Find where the given text appears and provide that cell's center as (x, y) coordinate. 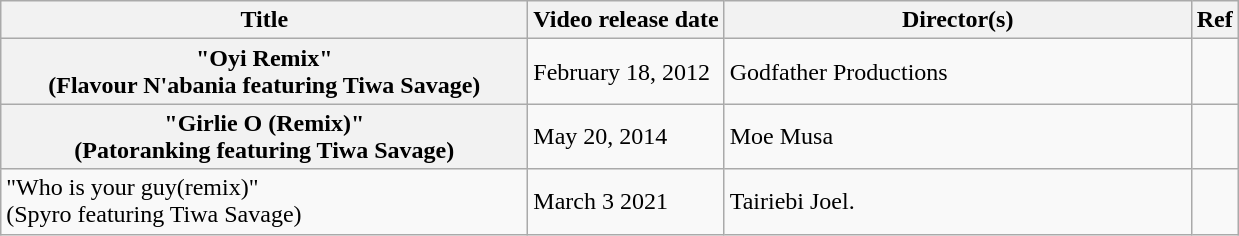
Godfather Productions (958, 72)
Title (264, 20)
"Who is your guy(remix)"(Spyro featuring Tiwa Savage) (264, 202)
Tairiebi Joel. (958, 202)
March 3 2021 (626, 202)
Moe Musa (958, 136)
"Oyi Remix" (Flavour N'abania featuring Tiwa Savage) (264, 72)
February 18, 2012 (626, 72)
Ref (1214, 20)
Director(s) (958, 20)
Video release date (626, 20)
"Girlie O (Remix)" (Patoranking featuring Tiwa Savage) (264, 136)
May 20, 2014 (626, 136)
